Locate the cell with the specified text and output its [X, Y] center coordinate. 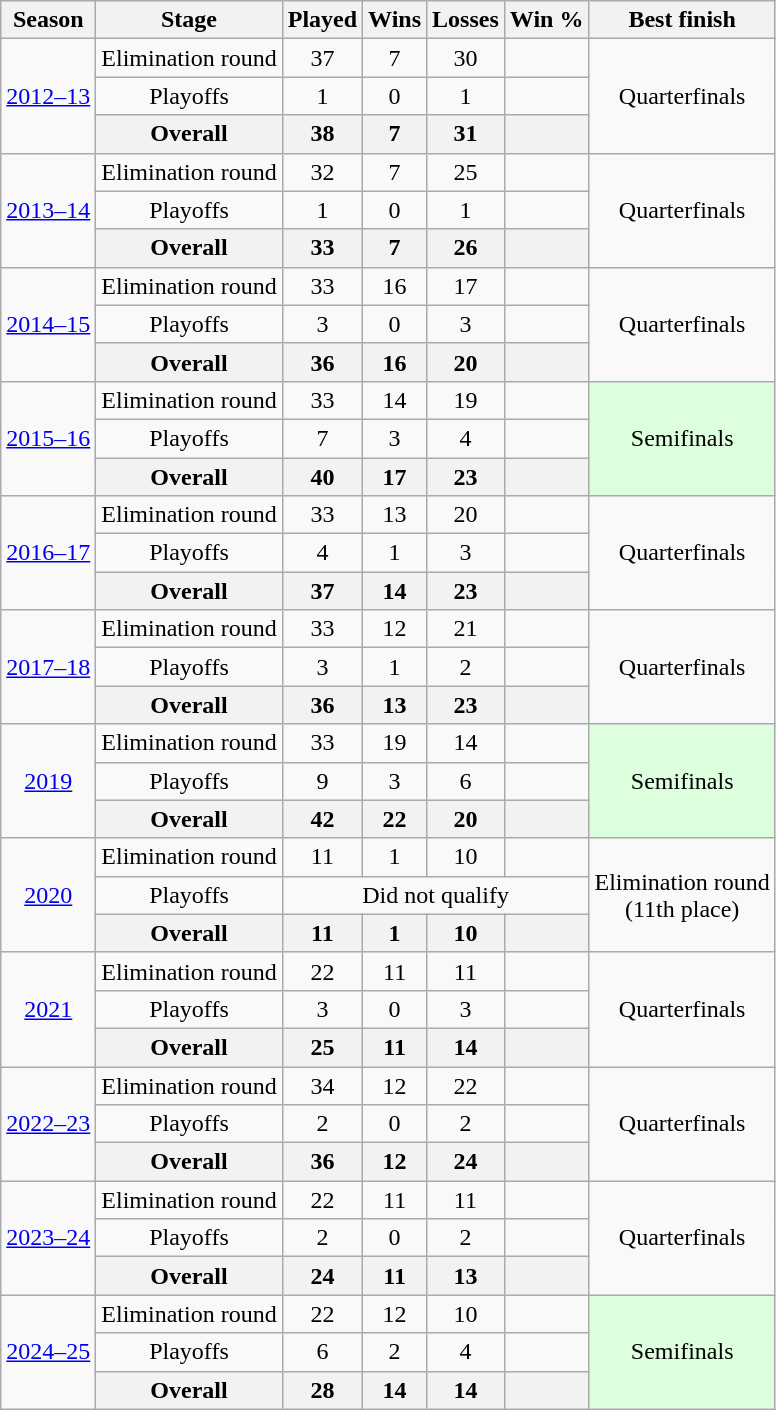
26 [466, 248]
38 [322, 134]
Losses [466, 20]
Elimination round (11th place) [682, 895]
Did not qualify [436, 895]
21 [466, 629]
2020 [48, 895]
34 [322, 1085]
Win % [546, 20]
2021 [48, 1009]
42 [322, 819]
2012–13 [48, 96]
31 [466, 134]
2019 [48, 781]
Wins [395, 20]
Played [322, 20]
32 [322, 172]
2023–24 [48, 1238]
40 [322, 477]
9 [322, 781]
2013–14 [48, 210]
2016–17 [48, 553]
30 [466, 58]
28 [322, 1390]
Season [48, 20]
Best finish [682, 20]
2022–23 [48, 1123]
Stage [189, 20]
2014–15 [48, 324]
2015–16 [48, 438]
2024–25 [48, 1352]
2017–18 [48, 667]
